Return [X, Y] of the center of cell containing provided text 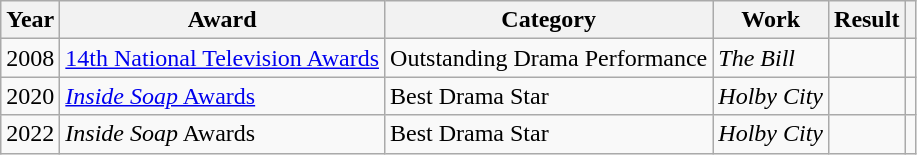
Work [771, 20]
Outstanding Drama Performance [549, 58]
2022 [30, 134]
Category [549, 20]
Result [867, 20]
2020 [30, 96]
14th National Television Awards [222, 58]
Year [30, 20]
2008 [30, 58]
Award [222, 20]
The Bill [771, 58]
